From the cell containing the given text, extract its center point as [X, Y] coordinate. 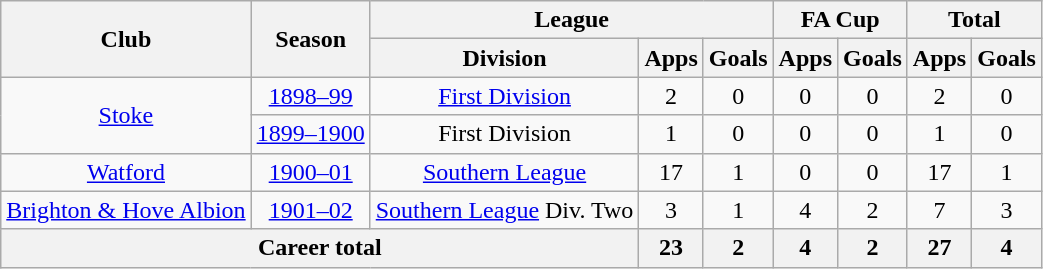
Southern League Div. Two [504, 210]
Brighton & Hove Albion [126, 210]
27 [939, 248]
Total [974, 20]
Season [310, 39]
1898–99 [310, 96]
Club [126, 39]
23 [671, 248]
1901–02 [310, 210]
7 [939, 210]
Stoke [126, 115]
1900–01 [310, 172]
Division [504, 58]
Southern League [504, 172]
1899–1900 [310, 134]
League [572, 20]
FA Cup [840, 20]
Watford [126, 172]
Career total [320, 248]
